Determine the (X, Y) coordinate at the center of the cell enclosing the given text.  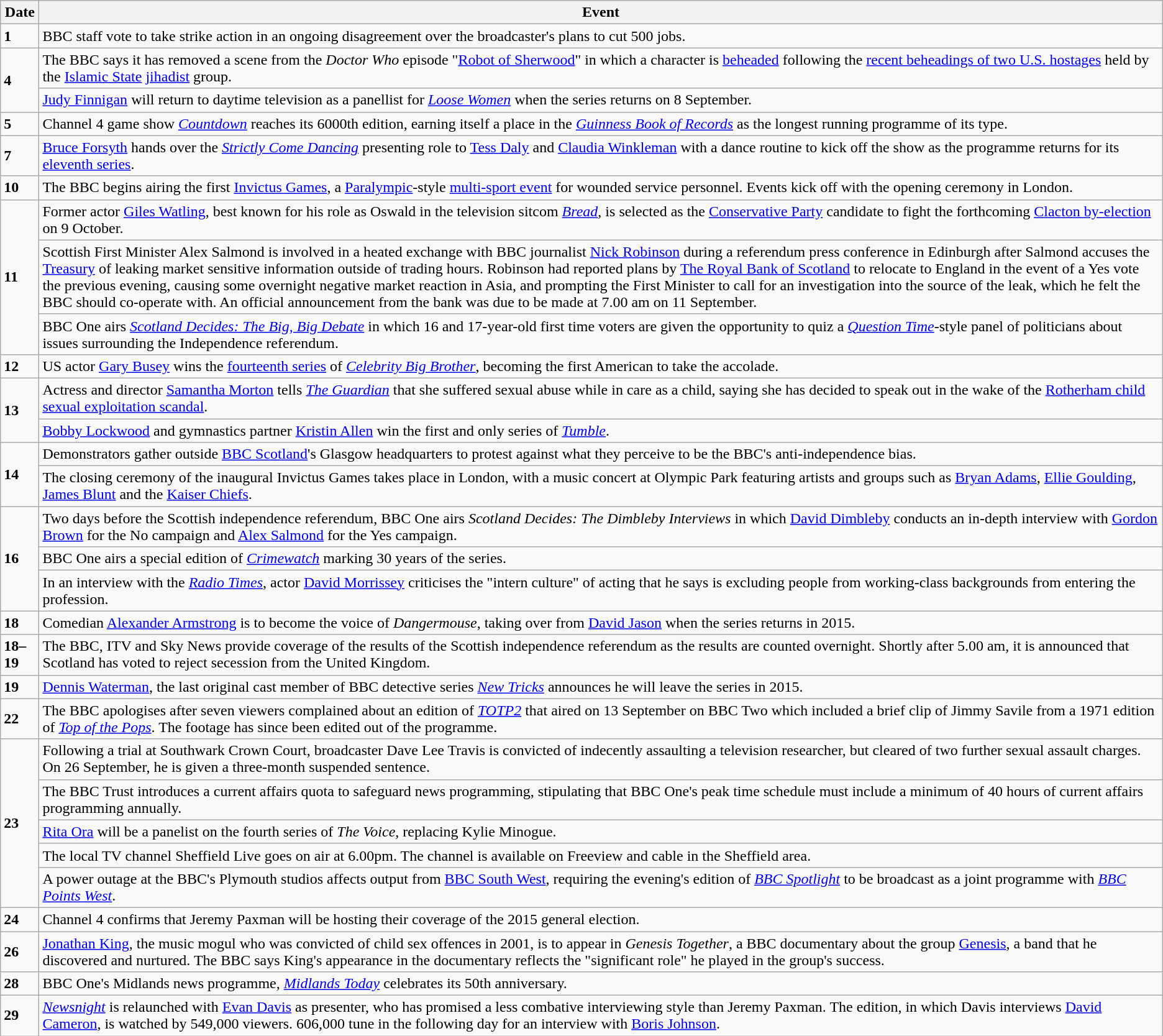
24 (20, 919)
4 (20, 80)
Channel 4 confirms that Jeremy Paxman will be hosting their coverage of the 2015 general election. (601, 919)
US actor Gary Busey wins the fourteenth series of Celebrity Big Brother, becoming the first American to take the accolade. (601, 366)
Judy Finnigan will return to daytime television as a panellist for Loose Women when the series returns on 8 September. (601, 100)
26 (20, 951)
Date (20, 12)
1 (20, 36)
BBC One's Midlands news programme, Midlands Today celebrates its 50th anniversary. (601, 984)
5 (20, 124)
19 (20, 687)
7 (20, 155)
BBC staff vote to take strike action in an ongoing disagreement over the broadcaster's plans to cut 500 jobs. (601, 36)
Event (601, 12)
BBC One airs a special edition of Crimewatch marking 30 years of the series. (601, 559)
18–19 (20, 655)
Dennis Waterman, the last original cast member of BBC detective series New Tricks announces he will leave the series in 2015. (601, 687)
The local TV channel Sheffield Live goes on air at 6.00pm. The channel is available on Freeview and cable in the Sheffield area. (601, 855)
29 (20, 1015)
12 (20, 366)
22 (20, 718)
16 (20, 559)
11 (20, 277)
13 (20, 410)
28 (20, 984)
Demonstrators gather outside BBC Scotland's Glasgow headquarters to protest against what they perceive to be the BBC's anti-independence bias. (601, 454)
10 (20, 188)
Bobby Lockwood and gymnastics partner Kristin Allen win the first and only series of Tumble. (601, 431)
Rita Ora will be a panelist on the fourth series of The Voice, replacing Kylie Minogue. (601, 832)
Comedian Alexander Armstrong is to become the voice of Dangermouse, taking over from David Jason when the series returns in 2015. (601, 623)
14 (20, 475)
23 (20, 823)
18 (20, 623)
